Capture the cell that displays the provided text and extract its [x, y] central coordinate. 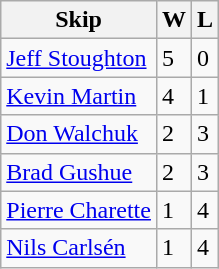
W [174, 20]
5 [174, 58]
Nils Carlsén [79, 248]
Jeff Stoughton [79, 58]
Skip [79, 20]
Pierre Charette [79, 210]
Don Walchuk [79, 134]
Brad Gushue [79, 172]
L [204, 20]
0 [204, 58]
Kevin Martin [79, 96]
